Return the (x, y) coordinate for the center point of the cell that contains the specified text.  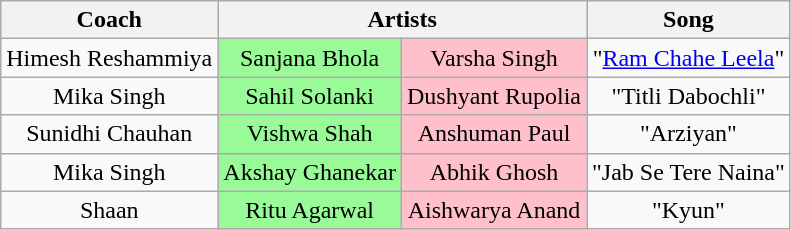
"Arziyan" (689, 134)
"Jab Se Tere Naina" (689, 172)
"Kyun" (689, 210)
"Ram Chahe Leela" (689, 58)
Dushyant Rupolia (494, 96)
Abhik Ghosh (494, 172)
Himesh Reshammiya (110, 58)
Sunidhi Chauhan (110, 134)
Vishwa Shah (310, 134)
"Titli Dabochli" (689, 96)
Shaan (110, 210)
Artists (402, 20)
Sahil Solanki (310, 96)
Sanjana Bhola (310, 58)
Akshay Ghanekar (310, 172)
Coach (110, 20)
Varsha Singh (494, 58)
Anshuman Paul (494, 134)
Song (689, 20)
Ritu Agarwal (310, 210)
Aishwarya Anand (494, 210)
